For the text-containing cell, return its midpoint in (x, y) coordinate format. 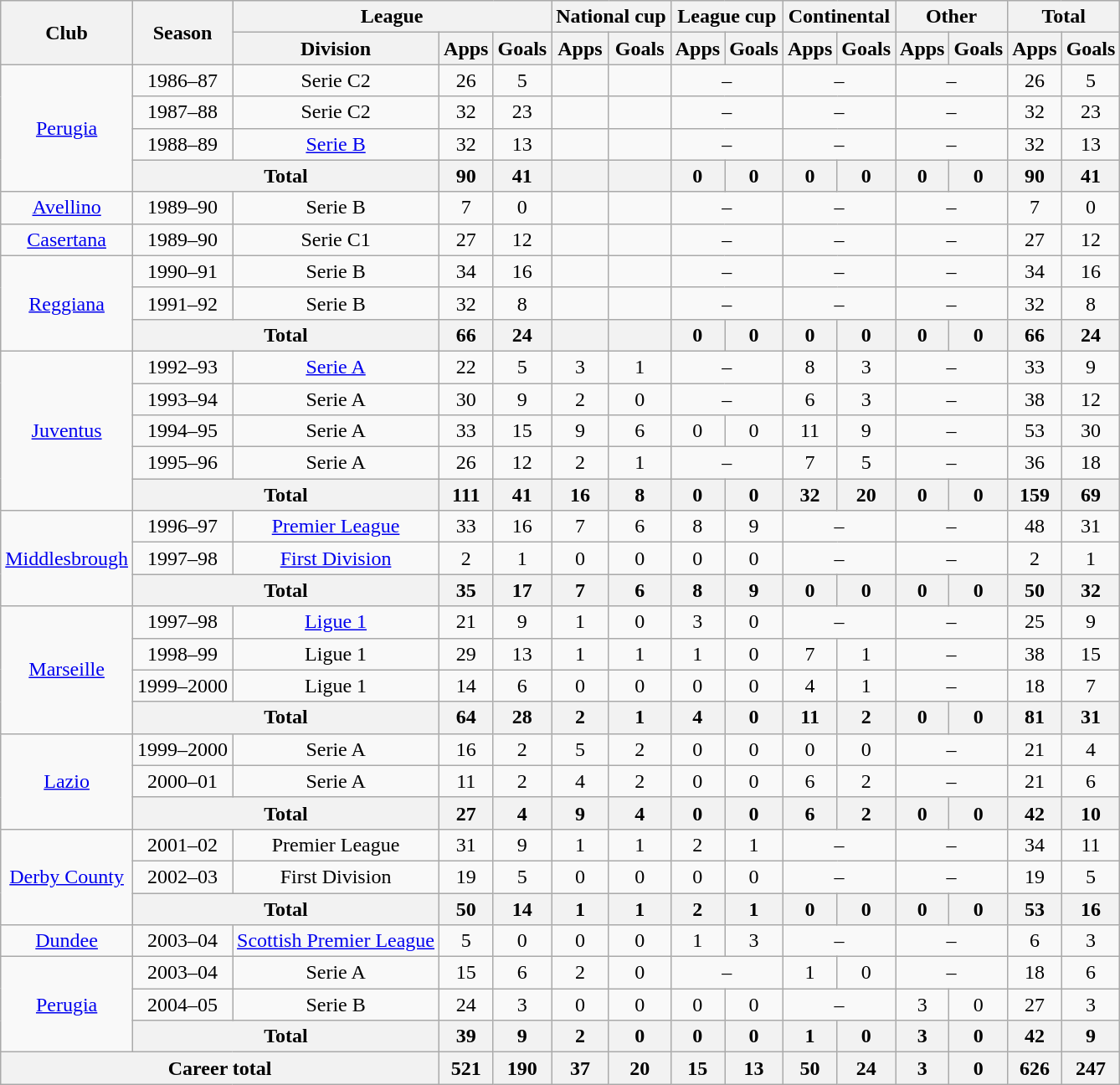
Dundee (67, 941)
1994–95 (182, 431)
37 (580, 1068)
35 (466, 590)
1991–92 (182, 303)
22 (466, 367)
Career total (220, 1068)
81 (1035, 717)
League cup (727, 17)
1998–99 (182, 654)
1995–96 (182, 463)
69 (1091, 495)
2004–05 (182, 1005)
Lazio (67, 781)
48 (1035, 527)
159 (1035, 495)
1986–87 (182, 80)
190 (522, 1068)
League (392, 17)
1993–94 (182, 399)
Casertana (67, 239)
National cup (611, 17)
36 (1035, 463)
64 (466, 717)
521 (466, 1068)
2001–02 (182, 845)
Middlesbrough (67, 558)
Avellino (67, 208)
Scottish Premier League (337, 941)
Juventus (67, 430)
Season (182, 33)
1988–89 (182, 144)
2002–03 (182, 877)
1990–91 (182, 271)
10 (1091, 813)
2000–01 (182, 781)
Reggiana (67, 303)
1996–97 (182, 527)
39 (466, 1036)
29 (466, 654)
Club (67, 33)
17 (522, 590)
28 (522, 717)
Division (337, 49)
626 (1035, 1068)
Continental (839, 17)
1987–88 (182, 112)
25 (1035, 622)
Other (952, 17)
247 (1091, 1068)
Derby County (67, 877)
1992–93 (182, 367)
Marseille (67, 670)
Serie C1 (337, 239)
111 (466, 495)
